Locate the cell with the specified text and output its [x, y] center coordinate. 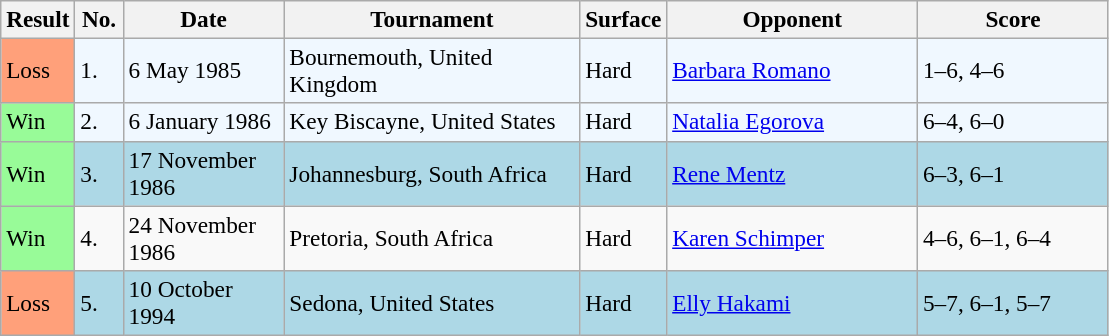
6 January 1986 [204, 122]
Tournament [432, 19]
6–3, 6–1 [1014, 174]
Rene Mentz [792, 174]
Johannesburg, South Africa [432, 174]
Barbara Romano [792, 70]
3. [99, 174]
Elly Hakami [792, 302]
4–6, 6–1, 6–4 [1014, 238]
1. [99, 70]
6 May 1985 [204, 70]
No. [99, 19]
24 November 1986 [204, 238]
Karen Schimper [792, 238]
5–7, 6–1, 5–7 [1014, 302]
Bournemouth, United Kingdom [432, 70]
1–6, 4–6 [1014, 70]
17 November 1986 [204, 174]
5. [99, 302]
Natalia Egorova [792, 122]
6–4, 6–0 [1014, 122]
Result [38, 19]
Key Biscayne, United States [432, 122]
Sedona, United States [432, 302]
4. [99, 238]
Surface [624, 19]
10 October 1994 [204, 302]
Opponent [792, 19]
2. [99, 122]
Pretoria, South Africa [432, 238]
Date [204, 19]
Score [1014, 19]
